Scan for the cell matching the given text and deliver its (x, y) coordinate at center. 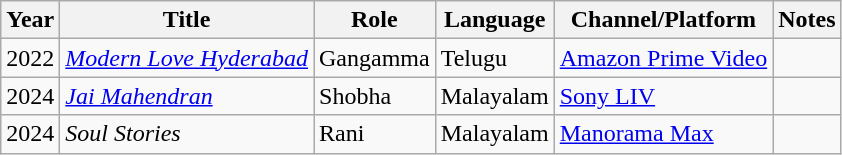
Year (30, 20)
Notes (807, 20)
Shobha (375, 96)
Manorama Max (663, 134)
Sony LIV (663, 96)
Role (375, 20)
Rani (375, 134)
Soul Stories (187, 134)
Gangamma (375, 58)
Jai Mahendran (187, 96)
Channel/Platform (663, 20)
Title (187, 20)
Telugu (494, 58)
2022 (30, 58)
Modern Love Hyderabad (187, 58)
Amazon Prime Video (663, 58)
Language (494, 20)
